Capture the cell that displays the provided text and extract its (X, Y) central coordinate. 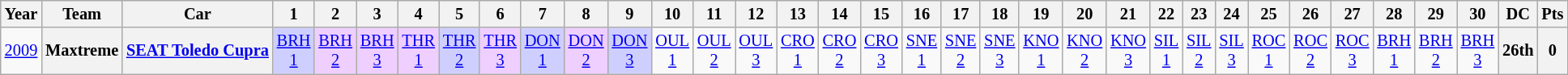
KNO1 (1041, 51)
DON1 (543, 51)
3 (377, 14)
9 (629, 14)
SIL1 (1166, 51)
Car (198, 14)
25 (1269, 14)
DON3 (629, 51)
18 (999, 14)
KNO3 (1128, 51)
Year (21, 14)
6 (500, 14)
12 (756, 14)
SNE2 (961, 51)
2009 (21, 51)
23 (1199, 14)
CRO3 (881, 51)
SNE1 (922, 51)
29 (1436, 14)
28 (1394, 14)
5 (459, 14)
SIL3 (1231, 51)
27 (1353, 14)
CRO2 (840, 51)
OUL3 (756, 51)
ROC3 (1353, 51)
THR1 (419, 51)
15 (881, 14)
17 (961, 14)
SIL2 (1199, 51)
SEAT Toledo Cupra (198, 51)
26 (1310, 14)
13 (798, 14)
OUL2 (714, 51)
22 (1166, 14)
4 (419, 14)
ROC1 (1269, 51)
24 (1231, 14)
10 (672, 14)
DC (1518, 14)
THR3 (500, 51)
ROC2 (1310, 51)
8 (586, 14)
19 (1041, 14)
20 (1084, 14)
SNE3 (999, 51)
1 (294, 14)
Maxtreme (82, 51)
0 (1552, 51)
2 (335, 14)
OUL1 (672, 51)
14 (840, 14)
30 (1478, 14)
21 (1128, 14)
DON2 (586, 51)
CRO1 (798, 51)
Pts (1552, 14)
THR2 (459, 51)
16 (922, 14)
11 (714, 14)
26th (1518, 51)
7 (543, 14)
Team (82, 14)
KNO2 (1084, 51)
